Return the [x, y] coordinate for the center point of the cell that contains the specified text.  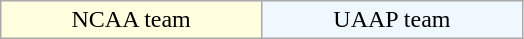
NCAA team [132, 20]
UAAP team [392, 20]
